Output the [x, y] coordinate of the center of the cell containing the given text.  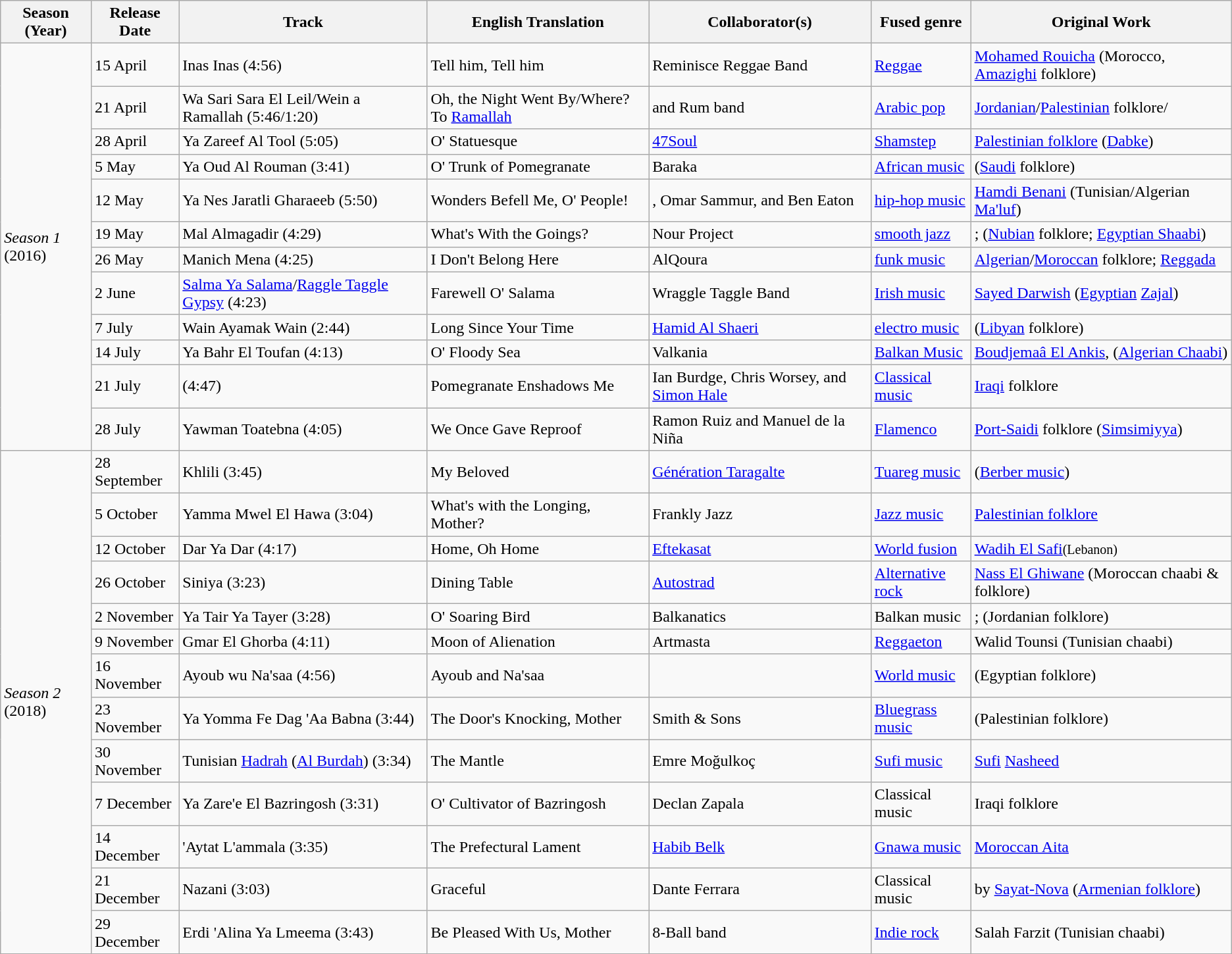
(Egyptian folklore) [1101, 675]
African music [921, 166]
World fusion [921, 549]
Season 2 (2018) [46, 703]
Gmar El Ghorba (4:11) [303, 641]
Fused genre [921, 22]
Track [303, 22]
12 May [134, 200]
AlQoura [760, 259]
Sufi Nasheed [1101, 761]
O' Trunk of Pomegranate [538, 166]
Algerian/Moroccan folklore; Reggada [1101, 259]
Jazz music [921, 515]
Manich Mena (4:25) [303, 259]
Inas Inas (4:56) [303, 64]
Wa Sari Sara El Leil/Wein a Ramallah (5:46/1:20) [303, 108]
My Beloved [538, 472]
O' Soaring Bird [538, 616]
28 July [134, 429]
I Don't Belong Here [538, 259]
Habib Belk [760, 846]
21 December [134, 890]
Nass El Ghiwane (Moroccan chaabi & folklore) [1101, 583]
Erdi 'Alina Ya Lmeema (3:43) [303, 932]
16 November [134, 675]
The Mantle [538, 761]
(4:47) [303, 386]
Gnawa music [921, 846]
Wonders Befell Me, O' People! [538, 200]
Farewell O' Salama [538, 293]
7 July [134, 327]
5 May [134, 166]
21 July [134, 386]
Salah Farzit (Tunisian chaabi) [1101, 932]
Ya Zare'e El Bazringosh (3:31) [303, 804]
Ramon Ruiz and Manuel de la Niña [760, 429]
Hamid Al Shaeri [760, 327]
(Libyan folklore) [1101, 327]
12 October [134, 549]
Palestinian folklore (Dabke) [1101, 141]
Be Pleased With Us, Mother [538, 932]
(Berber music) [1101, 472]
Reggaeton [921, 641]
Jordanian/Palestinian folklore/ [1101, 108]
29 December [134, 932]
Tuareg music [921, 472]
by Sayat-Nova (Armenian folklore) [1101, 890]
Season 1 (2016) [46, 247]
Artmasta [760, 641]
Irish music [921, 293]
Flamenco [921, 429]
Boudjemaâ El Ankis, (Algerian Chaabi) [1101, 352]
Home, Oh Home [538, 549]
Walid Tounsi (Tunisian chaabi) [1101, 641]
What's With the Goings? [538, 234]
electro music [921, 327]
23 November [134, 718]
14 December [134, 846]
, Omar Sammur, and Ben Eaton [760, 200]
(Palestinian folklore) [1101, 718]
Arabic pop [921, 108]
Tunisian Hadrah (Al Burdah) (3:34) [303, 761]
Balkanatics [760, 616]
47Soul [760, 141]
O' Cultivator of Bazringosh [538, 804]
Nazani (3:03) [303, 890]
Ayoub and Na'saa [538, 675]
26 May [134, 259]
Dar Ya Dar (4:17) [303, 549]
Mal Almagadir (4:29) [303, 234]
Dante Ferrara [760, 890]
7 December [134, 804]
2 November [134, 616]
Yawman Toatebna (4:05) [303, 429]
Alternative rock [921, 583]
; (Jordanian folklore) [1101, 616]
19 May [134, 234]
(Saudi folklore) [1101, 166]
Collaborator(s) [760, 22]
Ya Tair Ya Tayer (3:28) [303, 616]
26 October [134, 583]
Indie rock [921, 932]
Ayoub wu Na'saa (4:56) [303, 675]
5 October [134, 515]
Season (Year) [46, 22]
Ya Nes Jaratli Gharaeeb (5:50) [303, 200]
Génération Taragalte [760, 472]
Smith & Sons [760, 718]
Original Work [1101, 22]
21 April [134, 108]
Ian Burdge, Chris Worsey, and Simon Hale [760, 386]
; (Nubian folklore; Egyptian Shaabi) [1101, 234]
8-Ball band [760, 932]
28 September [134, 472]
Long Since Your Time [538, 327]
30 November [134, 761]
Eftekasat [760, 549]
Moroccan Aita [1101, 846]
Mohamed Rouicha (Morocco, Amazighi folklore) [1101, 64]
O' Statuesque [538, 141]
Reminisce Reggae Band [760, 64]
Frankly Jazz [760, 515]
The Door's Knocking, Mother [538, 718]
Bluegrass music [921, 718]
Sufi music [921, 761]
Khlili (3:45) [303, 472]
Palestinian folklore [1101, 515]
Tell him, Tell him [538, 64]
Emre Moğulkoç [760, 761]
Release Date [134, 22]
Ya Yomma Fe Dag 'Aa Babna (3:44) [303, 718]
9 November [134, 641]
What's with the Longing, Mother? [538, 515]
2 June [134, 293]
hip-hop music [921, 200]
28 April [134, 141]
Shamstep [921, 141]
Declan Zapala [760, 804]
We Once Gave Reproof [538, 429]
'Aytat L'ammala (3:35) [303, 846]
14 July [134, 352]
Baraka [760, 166]
and Rum band [760, 108]
Oh, the Night Went By/Where? To Ramallah [538, 108]
Dining Table [538, 583]
World music [921, 675]
Moon of Alienation [538, 641]
Yamma Mwel El Hawa (3:04) [303, 515]
Port-Saidi folklore (Simsimiyya) [1101, 429]
Wadih El Safi(Lebanon) [1101, 549]
Wraggle Taggle Band [760, 293]
The Prefectural Lament [538, 846]
Ya Zareef Al Tool (5:05) [303, 141]
Balkan Music [921, 352]
Siniya (3:23) [303, 583]
O' Floody Sea [538, 352]
Graceful [538, 890]
Valkania [760, 352]
Autostrad [760, 583]
Hamdi Benani (Tunisian/Algerian Ma'luf) [1101, 200]
Ya Oud Al Rouman (3:41) [303, 166]
Reggae [921, 64]
Balkan music [921, 616]
Nour Project [760, 234]
smooth jazz [921, 234]
Ya Bahr El Toufan (4:13) [303, 352]
Salma Ya Salama/Raggle Taggle Gypsy (4:23) [303, 293]
funk music [921, 259]
Wain Ayamak Wain (2:44) [303, 327]
15 April [134, 64]
Sayed Darwish (Egyptian Zajal) [1101, 293]
English Translation [538, 22]
Pomegranate Enshadows Me [538, 386]
